From the cell containing the given text, extract its center point as (X, Y) coordinate. 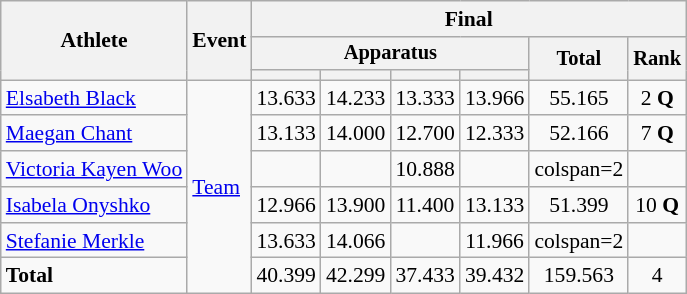
Event (219, 40)
4 (657, 276)
Victoria Kayen Woo (94, 169)
Final (468, 19)
11.966 (494, 241)
52.166 (578, 134)
12.333 (494, 134)
12.700 (424, 134)
11.400 (424, 205)
14.066 (356, 241)
Apparatus (390, 54)
2 Q (657, 98)
10.888 (424, 169)
39.432 (494, 276)
12.966 (286, 205)
Stefanie Merkle (94, 241)
40.399 (286, 276)
Athlete (94, 40)
Rank (657, 58)
51.399 (578, 205)
Maegan Chant (94, 134)
14.000 (356, 134)
14.233 (356, 98)
10 Q (657, 205)
42.299 (356, 276)
7 Q (657, 134)
159.563 (578, 276)
13.900 (356, 205)
13.966 (494, 98)
55.165 (578, 98)
Isabela Onyshko (94, 205)
Elsabeth Black (94, 98)
37.433 (424, 276)
13.333 (424, 98)
Team (219, 187)
